Find where the given text appears and provide that cell's center as [X, Y] coordinate. 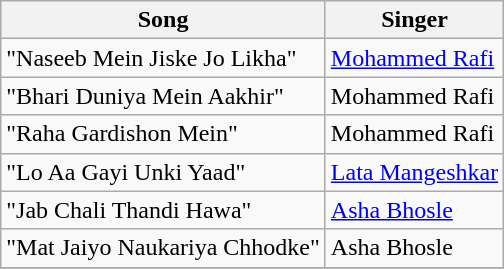
"Jab Chali Thandi Hawa" [164, 210]
"Mat Jaiyo Naukariya Chhodke" [164, 248]
Song [164, 20]
Lata Mangeshkar [414, 172]
"Raha Gardishon Mein" [164, 134]
Singer [414, 20]
"Bhari Duniya Mein Aakhir" [164, 96]
"Naseeb Mein Jiske Jo Likha" [164, 58]
"Lo Aa Gayi Unki Yaad" [164, 172]
